Detect which cell encompasses the target text, then output its [X, Y] center coordinate. 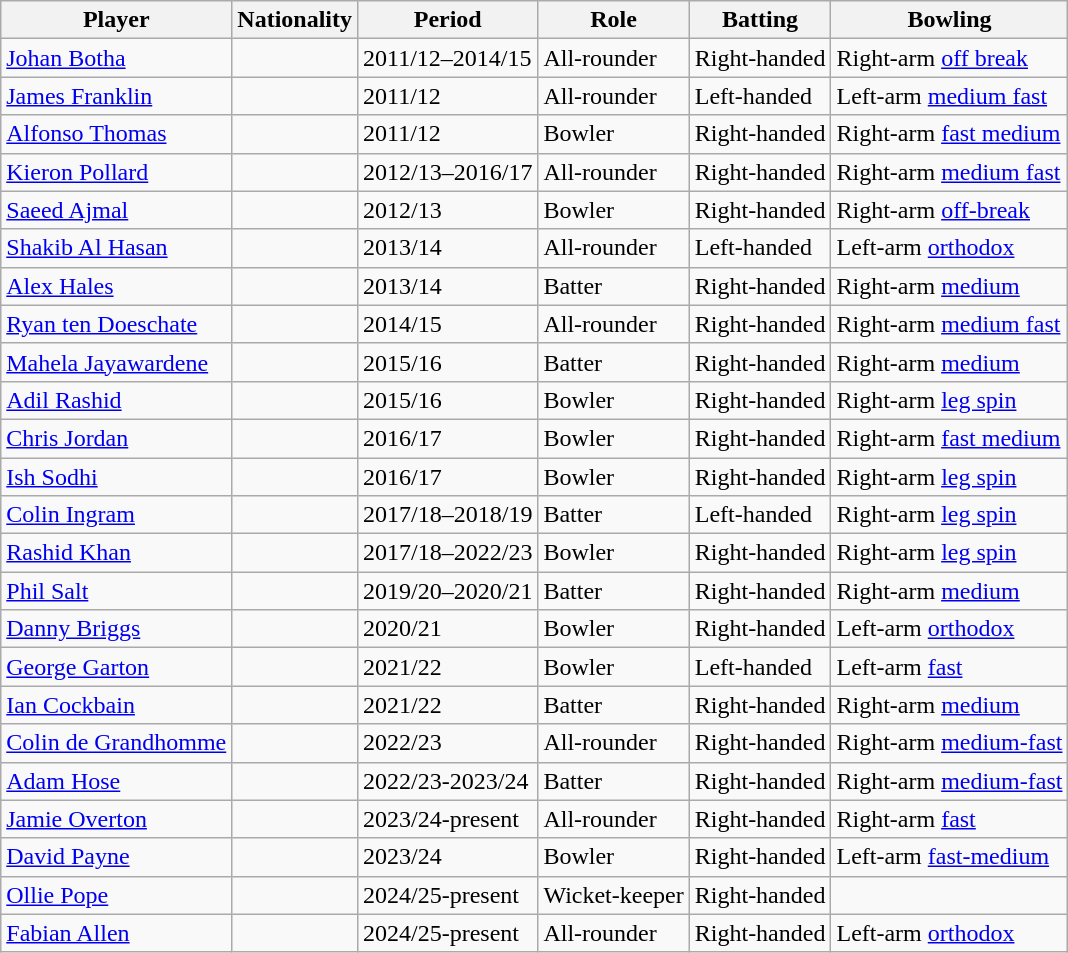
Player [116, 20]
2011/12–2014/15 [448, 58]
James Franklin [116, 96]
Ish Sodhi [116, 477]
2017/18–2022/23 [448, 553]
2022/23-2023/24 [448, 781]
2019/20–2020/21 [448, 591]
Ryan ten Doeschate [116, 324]
Left-arm fast-medium [950, 857]
2012/13–2016/17 [448, 172]
Rashid Khan [116, 553]
2023/24 [448, 857]
Phil Salt [116, 591]
David Payne [116, 857]
Chris Jordan [116, 438]
2022/23 [448, 743]
Ian Cockbain [116, 705]
Right-arm fast [950, 819]
Colin Ingram [116, 515]
Danny Briggs [116, 629]
2017/18–2018/19 [448, 515]
Right-arm off break [950, 58]
Saeed Ajmal [116, 210]
Nationality [295, 20]
Bowling [950, 20]
Wicket-keeper [614, 895]
Left-arm fast [950, 667]
Fabian Allen [116, 933]
Ollie Pope [116, 895]
2023/24-present [448, 819]
Mahela Jayawardene [116, 362]
Batting [760, 20]
Period [448, 20]
2020/21 [448, 629]
George Garton [116, 667]
Adil Rashid [116, 400]
Shakib Al Hasan [116, 248]
Right-arm off-break [950, 210]
Adam Hose [116, 781]
Jamie Overton [116, 819]
Left-arm medium fast [950, 96]
Kieron Pollard [116, 172]
Alex Hales [116, 286]
Johan Botha [116, 58]
2012/13 [448, 210]
2014/15 [448, 324]
Role [614, 20]
Alfonso Thomas [116, 134]
Colin de Grandhomme [116, 743]
